Scan for the cell matching the given text and deliver its (x, y) coordinate at center. 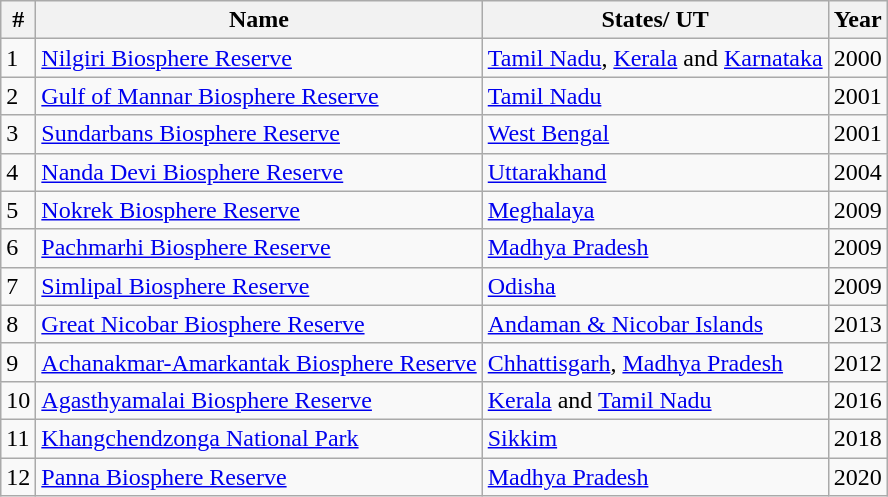
Great Nicobar Biosphere Reserve (259, 324)
Name (259, 20)
6 (18, 248)
Agasthyamalai Biosphere Reserve (259, 400)
Andaman & Nicobar Islands (655, 324)
Sundarbans Biosphere Reserve (259, 134)
11 (18, 438)
2004 (858, 172)
Simlipal Biosphere Reserve (259, 286)
Year (858, 20)
2020 (858, 477)
2013 (858, 324)
Meghalaya (655, 210)
4 (18, 172)
Nanda Devi Biosphere Reserve (259, 172)
Panna Biosphere Reserve (259, 477)
Nokrek Biosphere Reserve (259, 210)
# (18, 20)
2018 (858, 438)
Uttarakhand (655, 172)
Khangchendzonga National Park (259, 438)
9 (18, 362)
States/ UT (655, 20)
7 (18, 286)
Nilgiri Biosphere Reserve (259, 58)
2012 (858, 362)
5 (18, 210)
Odisha (655, 286)
Tamil Nadu, Kerala and Karnataka (655, 58)
10 (18, 400)
West Bengal (655, 134)
2000 (858, 58)
Pachmarhi Biosphere Reserve (259, 248)
Gulf of Mannar Biosphere Reserve (259, 96)
2 (18, 96)
Chhattisgarh, Madhya Pradesh (655, 362)
12 (18, 477)
8 (18, 324)
Sikkim (655, 438)
Kerala and Tamil Nadu (655, 400)
2016 (858, 400)
Achanakmar-Amarkantak Biosphere Reserve (259, 362)
Tamil Nadu (655, 96)
3 (18, 134)
1 (18, 58)
